Find where the given text appears and provide that cell's center as (x, y) coordinate. 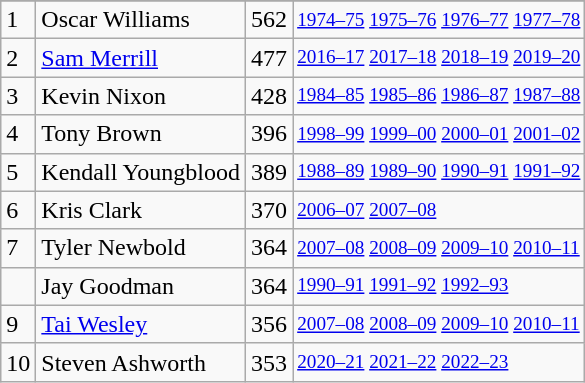
Steven Ashworth (141, 362)
Tony Brown (141, 134)
Jay Goodman (141, 286)
6 (18, 210)
1974–75 1975–76 1976–77 1977–78 (439, 20)
2 (18, 58)
10 (18, 362)
Sam Merrill (141, 58)
5 (18, 172)
1998–99 1999–00 2000–01 2001–02 (439, 134)
Kris Clark (141, 210)
1 (18, 20)
389 (270, 172)
1988–89 1989–90 1990–91 1991–92 (439, 172)
356 (270, 324)
353 (270, 362)
562 (270, 20)
2020–21 2021–22 2022–23 (439, 362)
396 (270, 134)
Kevin Nixon (141, 96)
Tai Wesley (141, 324)
4 (18, 134)
Kendall Youngblood (141, 172)
370 (270, 210)
1984–85 1985–86 1986–87 1987–88 (439, 96)
477 (270, 58)
7 (18, 248)
9 (18, 324)
2016–17 2017–18 2018–19 2019–20 (439, 58)
428 (270, 96)
2006–07 2007–08 (439, 210)
Oscar Williams (141, 20)
Tyler Newbold (141, 248)
3 (18, 96)
1990–91 1991–92 1992–93 (439, 286)
